Return (X, Y) of the center of cell containing provided text 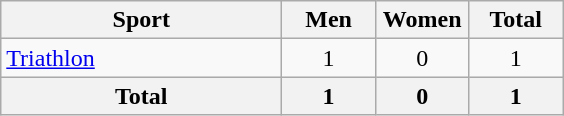
Triathlon (142, 58)
Men (329, 20)
Women (422, 20)
Sport (142, 20)
